Search for the cell housing the specified text and yield its [X, Y] center coordinate. 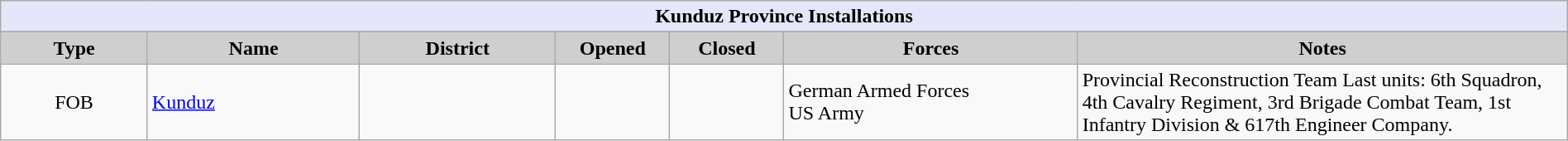
Kunduz Province Installations [784, 17]
Notes [1322, 48]
Forces [931, 48]
Type [74, 48]
FOB [74, 102]
German Armed Forces US Army [931, 102]
Name [253, 48]
Closed [727, 48]
Opened [613, 48]
Kunduz [253, 102]
District [458, 48]
